Capture the cell that displays the provided text and extract its [X, Y] central coordinate. 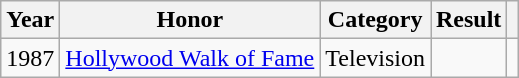
Result [468, 20]
Category [376, 20]
1987 [30, 58]
Television [376, 58]
Hollywood Walk of Fame [190, 58]
Year [30, 20]
Honor [190, 20]
